Pinpoint the cell where the given text exists, returning its [x, y] midpoint coordinate. 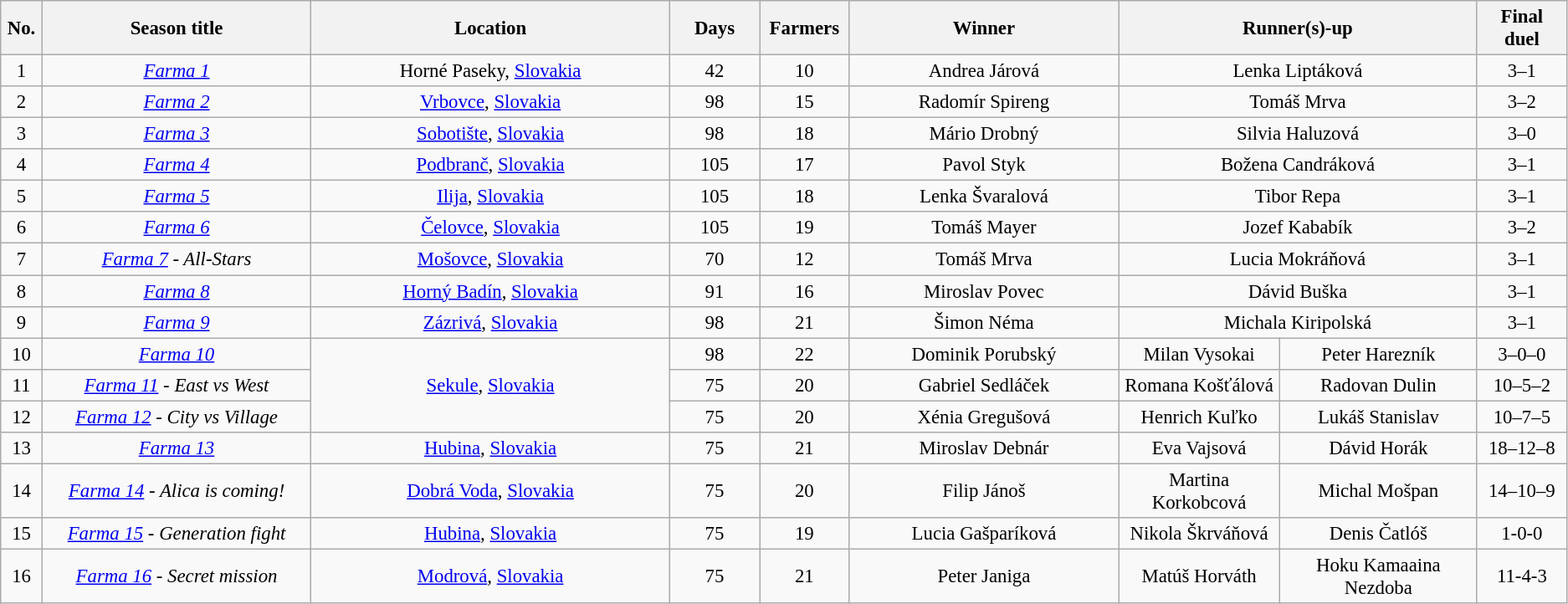
Miroslav Debnár [984, 448]
11 [22, 385]
1-0-0 [1521, 534]
Location [490, 28]
Farma 2 [176, 102]
Ilija, Slovakia [490, 197]
11-4-3 [1521, 576]
18–12–8 [1521, 448]
Gabriel Sedláček [984, 385]
Lucia Gašparíková [984, 534]
Lenka Švaralová [984, 197]
6 [22, 228]
Lenka Liptáková [1299, 71]
Pavol Styk [984, 165]
Winner [984, 28]
Modrová, Slovakia [490, 576]
10–7–5 [1521, 417]
17 [805, 165]
Farma 10 [176, 354]
13 [22, 448]
Vrbovce, Slovakia [490, 102]
Farma 16 - Secret mission [176, 576]
Season title [176, 28]
Peter Janiga [984, 576]
Xénia Gregušová [984, 417]
10–5–2 [1521, 385]
Martina Korkobcová [1200, 490]
Horné Paseky, Slovakia [490, 71]
14–10–9 [1521, 490]
1 [22, 71]
2 [22, 102]
Zázrivá, Slovakia [490, 322]
Božena Candráková [1299, 165]
Dobrá Voda, Slovakia [490, 490]
Sekule, Slovakia [490, 385]
3–0–0 [1521, 354]
Runner(s)-up [1299, 28]
Farma 5 [176, 197]
Farma 8 [176, 291]
Filip Jánoš [984, 490]
Farma 1 [176, 71]
42 [715, 71]
Matúš Horváth [1200, 576]
Eva Vajsová [1200, 448]
Horný Badín, Slovakia [490, 291]
Farma 11 - East vs West [176, 385]
Lukáš Stanislav [1378, 417]
Farma 3 [176, 134]
Farma 14 - Alica is coming! [176, 490]
Jozef Kababík [1299, 228]
No. [22, 28]
Milan Vysokai [1200, 354]
Šimon Néma [984, 322]
Farma 15 - Generation fight [176, 534]
Farma 13 [176, 448]
4 [22, 165]
Tomáš Mayer [984, 228]
Mošovce, Slovakia [490, 259]
Podbranč, Slovakia [490, 165]
Michala Kiripolská [1299, 322]
Farma 7 - All-Stars [176, 259]
22 [805, 354]
Dominik Porubský [984, 354]
Sobotište, Slovakia [490, 134]
Denis Čatlóš [1378, 534]
Romana Košťálová [1200, 385]
Lucia Mokráňová [1299, 259]
Farma 9 [176, 322]
Tibor Repa [1299, 197]
Miroslav Povec [984, 291]
Final duel [1521, 28]
7 [22, 259]
Nikola Škrváňová [1200, 534]
Radomír Spireng [984, 102]
3 [22, 134]
Silvia Haluzová [1299, 134]
Farma 12 - City vs Village [176, 417]
70 [715, 259]
Farmers [805, 28]
Farma 4 [176, 165]
Andrea Járová [984, 71]
Dávid Buška [1299, 291]
Čelovce, Slovakia [490, 228]
Farma 6 [176, 228]
Days [715, 28]
Peter Harezník [1378, 354]
Mário Drobný [984, 134]
5 [22, 197]
Michal Mošpan [1378, 490]
Dávid Horák [1378, 448]
8 [22, 291]
Radovan Dulin [1378, 385]
91 [715, 291]
3–0 [1521, 134]
14 [22, 490]
Hoku Kamaaina Nezdoba [1378, 576]
9 [22, 322]
Henrich Kuľko [1200, 417]
